Find where the given text appears and provide that cell's center as (X, Y) coordinate. 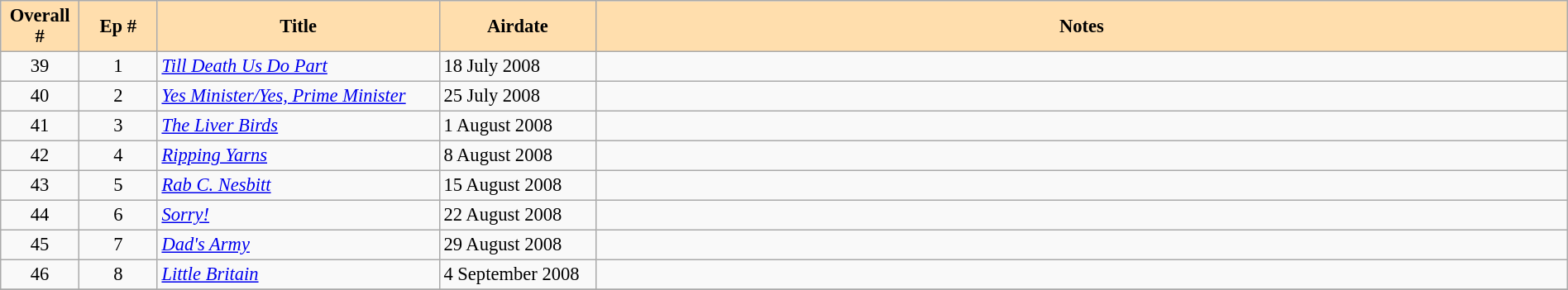
45 (40, 245)
7 (117, 245)
Rab C. Nesbitt (298, 185)
29 August 2008 (518, 245)
43 (40, 185)
Airdate (518, 26)
The Liver Birds (298, 126)
Dad's Army (298, 245)
39 (40, 66)
3 (117, 126)
4 September 2008 (518, 274)
6 (117, 215)
41 (40, 126)
46 (40, 274)
Ripping Yarns (298, 155)
Notes (1082, 26)
44 (40, 215)
1 (117, 66)
15 August 2008 (518, 185)
18 July 2008 (518, 66)
2 (117, 96)
Till Death Us Do Part (298, 66)
5 (117, 185)
Little Britain (298, 274)
40 (40, 96)
Overall # (40, 26)
22 August 2008 (518, 215)
Yes Minister/Yes, Prime Minister (298, 96)
25 July 2008 (518, 96)
42 (40, 155)
Sorry! (298, 215)
Ep # (117, 26)
1 August 2008 (518, 126)
8 (117, 274)
8 August 2008 (518, 155)
Title (298, 26)
4 (117, 155)
